Find where the given text appears and provide that cell's center as (X, Y) coordinate. 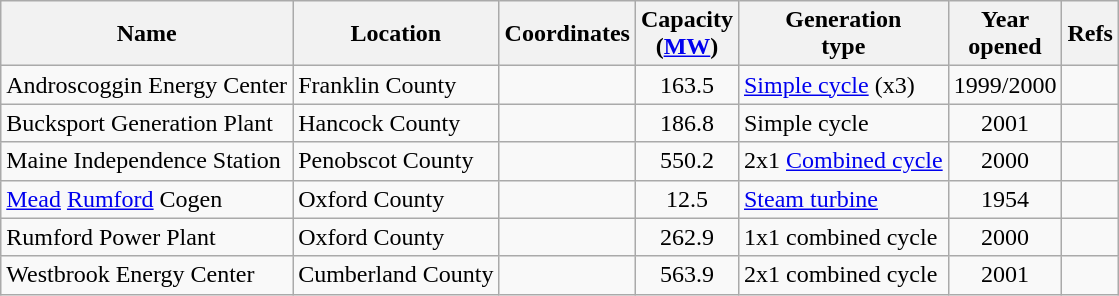
563.9 (686, 275)
Franklin County (396, 85)
Cumberland County (396, 275)
1954 (1005, 199)
550.2 (686, 161)
Name (147, 34)
Coordinates (567, 34)
Maine Independence Station (147, 161)
Penobscot County (396, 161)
Rumford Power Plant (147, 237)
12.5 (686, 199)
Westbrook Energy Center (147, 275)
186.8 (686, 123)
163.5 (686, 85)
Generationtype (843, 34)
Refs (1090, 34)
Location (396, 34)
Simple cycle (843, 123)
Mead Rumford Cogen (147, 199)
Bucksport Generation Plant (147, 123)
Androscoggin Energy Center (147, 85)
Hancock County (396, 123)
Yearopened (1005, 34)
Steam turbine (843, 199)
Simple cycle (x3) (843, 85)
2x1 Combined cycle (843, 161)
1999/2000 (1005, 85)
2x1 combined cycle (843, 275)
262.9 (686, 237)
1x1 combined cycle (843, 237)
Capacity(MW) (686, 34)
